From the cell containing the given text, extract its center point as (X, Y) coordinate. 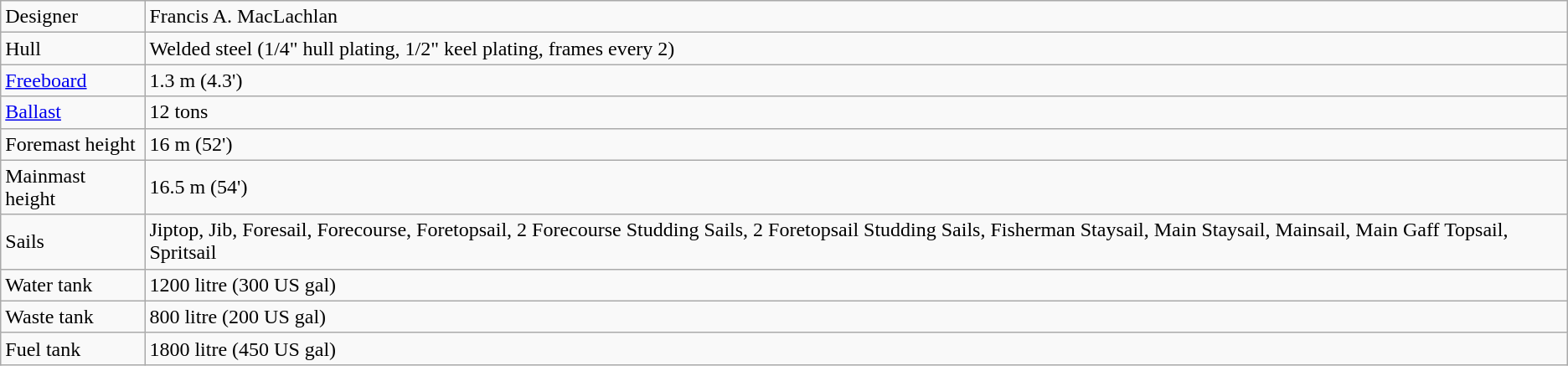
1.3 m (4.3') (856, 80)
Sails (73, 241)
Welded steel (1/4" hull plating, 1/2" keel plating, frames every 2) (856, 49)
Foremast height (73, 144)
Hull (73, 49)
Francis A. MacLachlan (856, 17)
Fuel tank (73, 348)
16.5 m (54') (856, 188)
800 litre (200 US gal) (856, 317)
Water tank (73, 285)
1800 litre (450 US gal) (856, 348)
Waste tank (73, 317)
12 tons (856, 112)
1200 litre (300 US gal) (856, 285)
16 m (52') (856, 144)
Freeboard (73, 80)
Designer (73, 17)
Ballast (73, 112)
Mainmast height (73, 188)
